Determine the (x, y) coordinate at the center of the cell enclosing the given text.  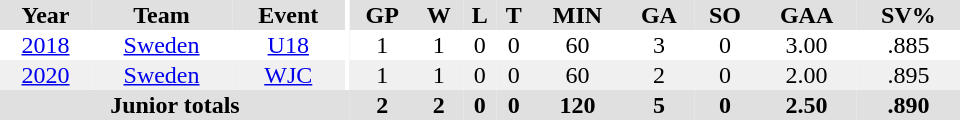
U18 (288, 45)
W (439, 15)
WJC (288, 75)
.895 (908, 75)
Year (46, 15)
2.50 (806, 105)
SO (726, 15)
3.00 (806, 45)
3 (659, 45)
.885 (908, 45)
L (480, 15)
GA (659, 15)
Junior totals (175, 105)
SV% (908, 15)
.890 (908, 105)
2018 (46, 45)
GP (382, 15)
5 (659, 105)
2.00 (806, 75)
120 (578, 105)
Team (162, 15)
MIN (578, 15)
Event (288, 15)
GAA (806, 15)
T (514, 15)
2020 (46, 75)
